Return the (x, y) coordinate for the center point of the cell that contains the specified text.  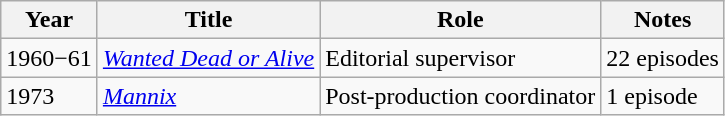
Year (50, 20)
1960−61 (50, 58)
Mannix (208, 96)
Role (460, 20)
Title (208, 20)
Notes (663, 20)
Wanted Dead or Alive (208, 58)
Post-production coordinator (460, 96)
1973 (50, 96)
Editorial supervisor (460, 58)
1 episode (663, 96)
22 episodes (663, 58)
